Locate the cell with the specified text and output its (x, y) center coordinate. 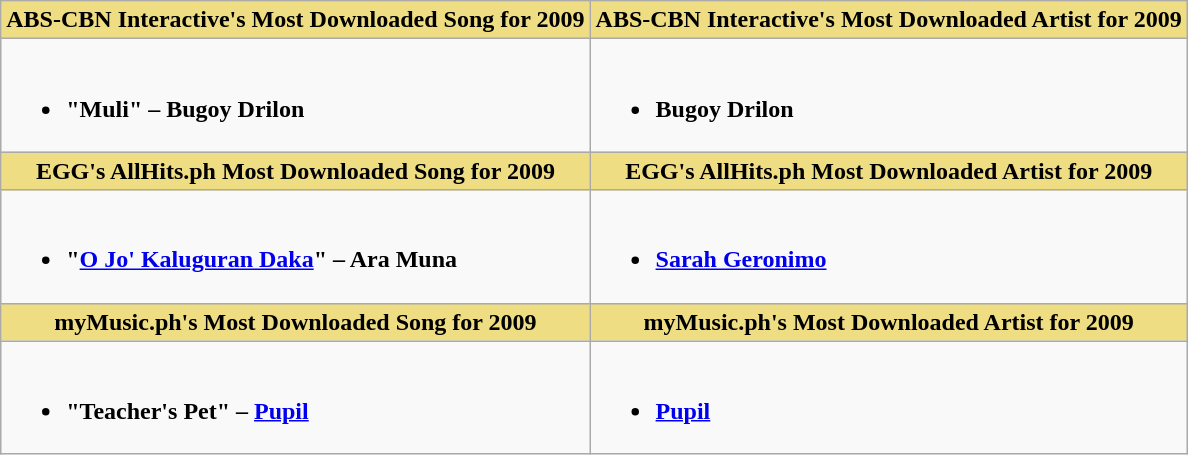
"Teacher's Pet" – Pupil (296, 398)
EGG's AllHits.ph Most Downloaded Song for 2009 (296, 171)
ABS-CBN Interactive's Most Downloaded Song for 2009 (296, 20)
Bugoy Drilon (888, 96)
Pupil (888, 398)
"O Jo' Kaluguran Daka" – Ara Muna (296, 246)
myMusic.ph's Most Downloaded Artist for 2009 (888, 322)
Sarah Geronimo (888, 246)
ABS-CBN Interactive's Most Downloaded Artist for 2009 (888, 20)
"Muli" – Bugoy Drilon (296, 96)
myMusic.ph's Most Downloaded Song for 2009 (296, 322)
EGG's AllHits.ph Most Downloaded Artist for 2009 (888, 171)
